Extract the (x, y) coordinate from the center of the cell holding the provided text.  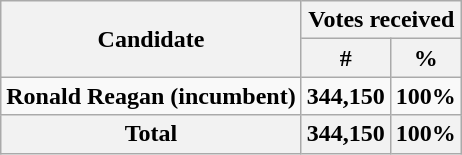
Votes received (381, 20)
Ronald Reagan (incumbent) (151, 96)
% (426, 58)
Total (151, 134)
# (346, 58)
Candidate (151, 39)
